Search for the cell housing the specified text and yield its (X, Y) center coordinate. 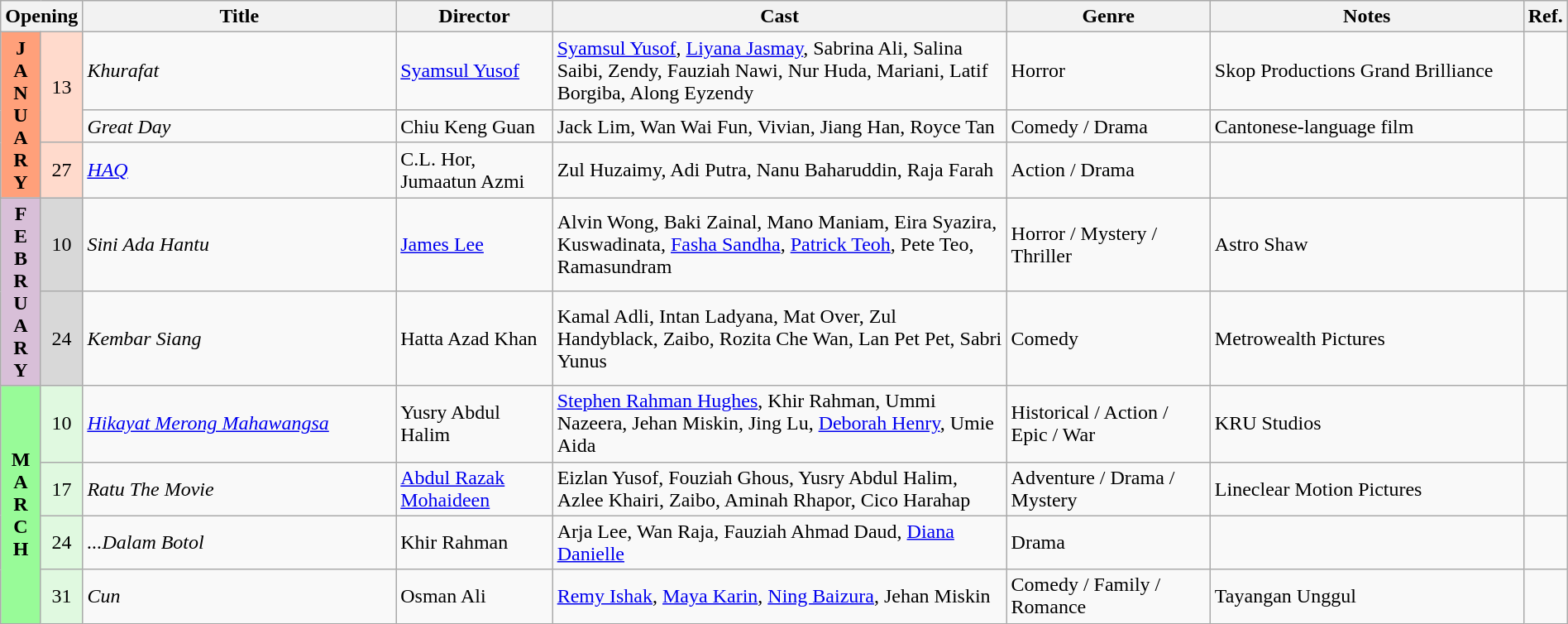
FEBRUARY (22, 291)
Cun (240, 596)
Kembar Siang (240, 338)
Genre (1108, 17)
Osman Ali (475, 596)
Chiu Keng Guan (475, 126)
Historical / Action / Epic / War (1108, 424)
Astro Shaw (1366, 245)
JANUARY (22, 115)
Comedy / Family / Romance (1108, 596)
Syamsul Yusof (475, 71)
31 (61, 596)
Syamsul Yusof, Liyana Jasmay, Sabrina Ali, Salina Saibi, Zendy, Fauziah Nawi, Nur Huda, Mariani, Latif Borgiba, Along Eyzendy (779, 71)
James Lee (475, 245)
Action / Drama (1108, 170)
Arja Lee, Wan Raja, Fauziah Ahmad Daud, Diana Danielle (779, 543)
Tayangan Unggul (1366, 596)
Drama (1108, 543)
Lineclear Motion Pictures (1366, 488)
Ref. (1545, 17)
Horror / Mystery / Thriller (1108, 245)
13 (61, 88)
MARCH (22, 505)
C.L. Hor, Jumaatun Azmi (475, 170)
Zul Huzaimy, Adi Putra, Nanu Baharuddin, Raja Farah (779, 170)
Jack Lim, Wan Wai Fun, Vivian, Jiang Han, Royce Tan (779, 126)
Cantonese-language film (1366, 126)
Khurafat (240, 71)
Great Day (240, 126)
Yusry Abdul Halim (475, 424)
Opening (41, 17)
Eizlan Yusof, Fouziah Ghous, Yusry Abdul Halim, Azlee Khairi, Zaibo, Aminah Rhapor, Cico Harahap (779, 488)
Hatta Azad Khan (475, 338)
Cast (779, 17)
Stephen Rahman Hughes, Khir Rahman, Ummi Nazeera, Jehan Miskin, Jing Lu, Deborah Henry, Umie Aida (779, 424)
Notes (1366, 17)
Comedy / Drama (1108, 126)
Metrowealth Pictures (1366, 338)
Title (240, 17)
Comedy (1108, 338)
HAQ (240, 170)
...Dalam Botol (240, 543)
Ratu The Movie (240, 488)
27 (61, 170)
Adventure / Drama / Mystery (1108, 488)
Remy Ishak, Maya Karin, Ning Baizura, Jehan Miskin (779, 596)
Kamal Adli, Intan Ladyana, Mat Over, Zul Handyblack, Zaibo, Rozita Che Wan, Lan Pet Pet, Sabri Yunus (779, 338)
Hikayat Merong Mahawangsa (240, 424)
Skop Productions Grand Brilliance (1366, 71)
Khir Rahman (475, 543)
Sini Ada Hantu (240, 245)
17 (61, 488)
Horror (1108, 71)
KRU Studios (1366, 424)
Abdul Razak Mohaideen (475, 488)
Director (475, 17)
Alvin Wong, Baki Zainal, Mano Maniam, Eira Syazira, Kuswadinata, Fasha Sandha, Patrick Teoh, Pete Teo, Ramasundram (779, 245)
